For the text-containing cell, return its midpoint in [x, y] coordinate format. 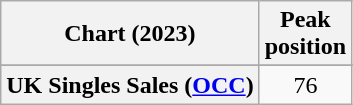
Chart (2023) [130, 34]
76 [305, 85]
UK Singles Sales (OCC) [130, 85]
Peakposition [305, 34]
